Pinpoint the cell where the given text exists, returning its (x, y) midpoint coordinate. 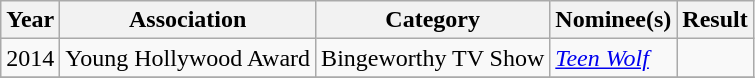
Association (188, 20)
Category (433, 20)
Teen Wolf (614, 58)
Result (715, 20)
Year (30, 20)
Bingeworthy TV Show (433, 58)
Young Hollywood Award (188, 58)
Nominee(s) (614, 20)
2014 (30, 58)
